Search for the cell housing the specified text and yield its [X, Y] center coordinate. 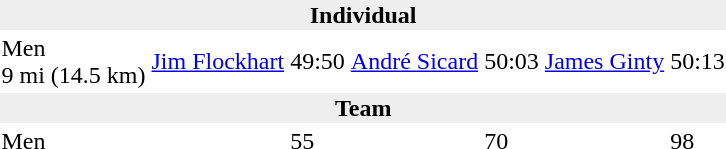
Jim Flockhart [218, 62]
André Sicard [414, 62]
Team [363, 108]
Individual [363, 15]
James Ginty [604, 62]
50:03 [512, 62]
49:50 [318, 62]
Men9 mi (14.5 km) [74, 62]
